Return the (X, Y) coordinate for the center point of the cell that contains the specified text.  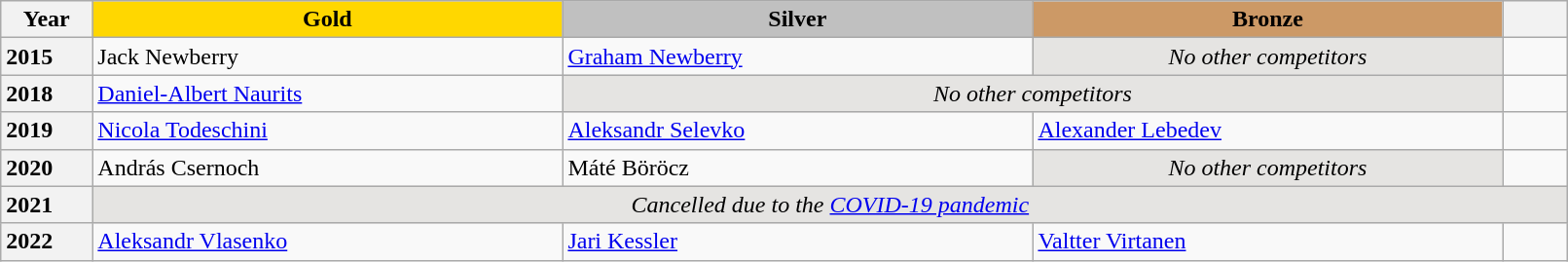
Jari Kessler (798, 242)
Daniel-Albert Naurits (327, 94)
Bronze (1267, 19)
Nicola Todeschini (327, 131)
Silver (798, 19)
Máté Böröcz (798, 168)
2015 (47, 56)
2022 (47, 242)
Cancelled due to the COVID-19 pandemic (830, 205)
Valtter Virtanen (1267, 242)
Jack Newberry (327, 56)
András Csernoch (327, 168)
2019 (47, 131)
Gold (327, 19)
Aleksandr Vlasenko (327, 242)
Graham Newberry (798, 56)
Aleksandr Selevko (798, 131)
2018 (47, 94)
2020 (47, 168)
Year (47, 19)
Alexander Lebedev (1267, 131)
2021 (47, 205)
